Search for the cell housing the specified text and yield its (X, Y) center coordinate. 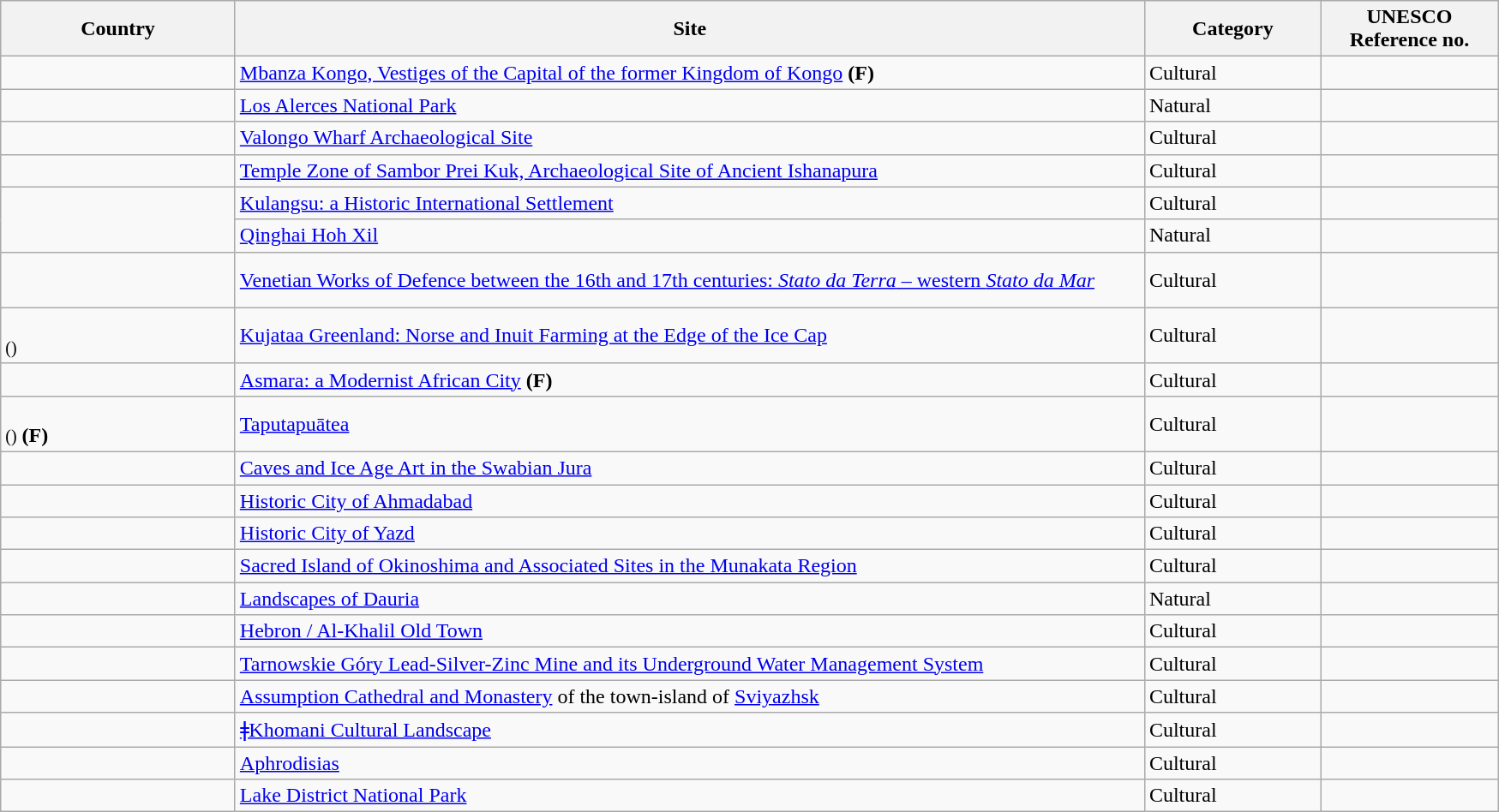
Landscapes of Dauria (689, 599)
Mbanza Kongo, Vestiges of the Capital of the former Kingdom of Kongo (F) (689, 73)
Historic City of Ahmadabad (689, 501)
Historic City of Yazd (689, 534)
Asmara: a Modernist African City (F) (689, 379)
Kulangsu: a Historic International Settlement (689, 203)
() (F) (118, 423)
Caves and Ice Age Art in the Swabian Jura (689, 468)
UNESCO Reference no. (1409, 29)
Temple Zone of Sambor Prei Kuk, Archaeological Site of Ancient Ishanapura (689, 170)
Site (689, 29)
Country (118, 29)
Category (1232, 29)
() (118, 336)
Aphrodisias (689, 763)
Lake District National Park (689, 796)
Los Alerces National Park (689, 105)
Qinghai Hoh Xil (689, 236)
Sacred Island of Okinoshima and Associated Sites in the Munakata Region (689, 566)
Valongo Wharf Archaeological Site (689, 138)
Tarnowskie Góry Lead-Silver-Zinc Mine and its Underground Water Management System (689, 664)
Venetian Works of Defence between the 16th and 17th centuries: Stato da Terra – western Stato da Mar (689, 279)
Hebron / Al-Khalil Old Town (689, 631)
ǂKhomani Cultural Landscape (689, 730)
Kujataa Greenland: Norse and Inuit Farming at the Edge of the Ice Cap (689, 336)
Assumption Cathedral and Monastery of the town-island of Sviyazhsk (689, 696)
Taputapuātea (689, 423)
